Scan for the cell matching the given text and deliver its [X, Y] coordinate at center. 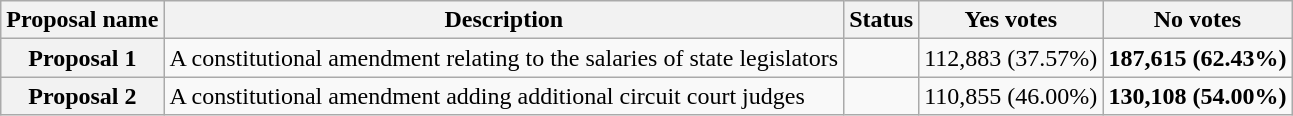
Yes votes [1011, 20]
Description [504, 20]
A constitutional amendment adding additional circuit court judges [504, 96]
110,855 (46.00%) [1011, 96]
130,108 (54.00%) [1198, 96]
No votes [1198, 20]
187,615 (62.43%) [1198, 58]
Proposal 1 [82, 58]
Proposal name [82, 20]
Proposal 2 [82, 96]
112,883 (37.57%) [1011, 58]
Status [882, 20]
A constitutional amendment relating to the salaries of state legislators [504, 58]
